Return (x, y) of the center of cell containing provided text 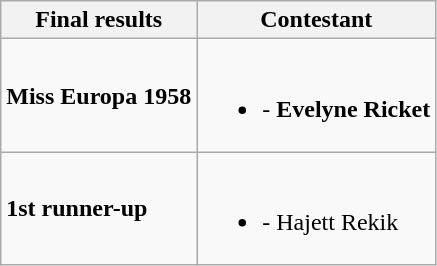
Miss Europa 1958 (99, 96)
1st runner-up (99, 208)
- Evelyne Ricket (316, 96)
- Hajett Rekik (316, 208)
Final results (99, 20)
Contestant (316, 20)
